Locate the cell with the specified text and output its [x, y] center coordinate. 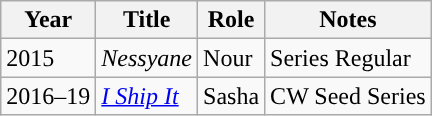
Series Regular [348, 58]
2016–19 [48, 96]
Role [232, 20]
Sasha [232, 96]
Nour [232, 58]
Title [147, 20]
Year [48, 20]
2015 [48, 58]
I Ship It [147, 96]
Nessyane [147, 58]
Notes [348, 20]
CW Seed Series [348, 96]
